From the cell containing the given text, extract its center point as (X, Y) coordinate. 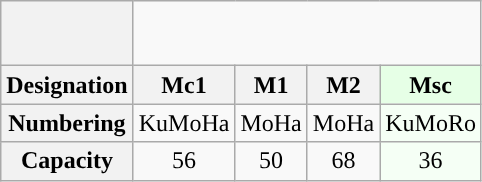
KuMoRo (431, 123)
68 (343, 161)
36 (431, 161)
Mc1 (184, 85)
Numbering (67, 123)
KuMoHa (184, 123)
50 (271, 161)
M2 (343, 85)
Capacity (67, 161)
M1 (271, 85)
Msc (431, 85)
Designation (67, 85)
56 (184, 161)
